For the text-containing cell, return its midpoint in [X, Y] coordinate format. 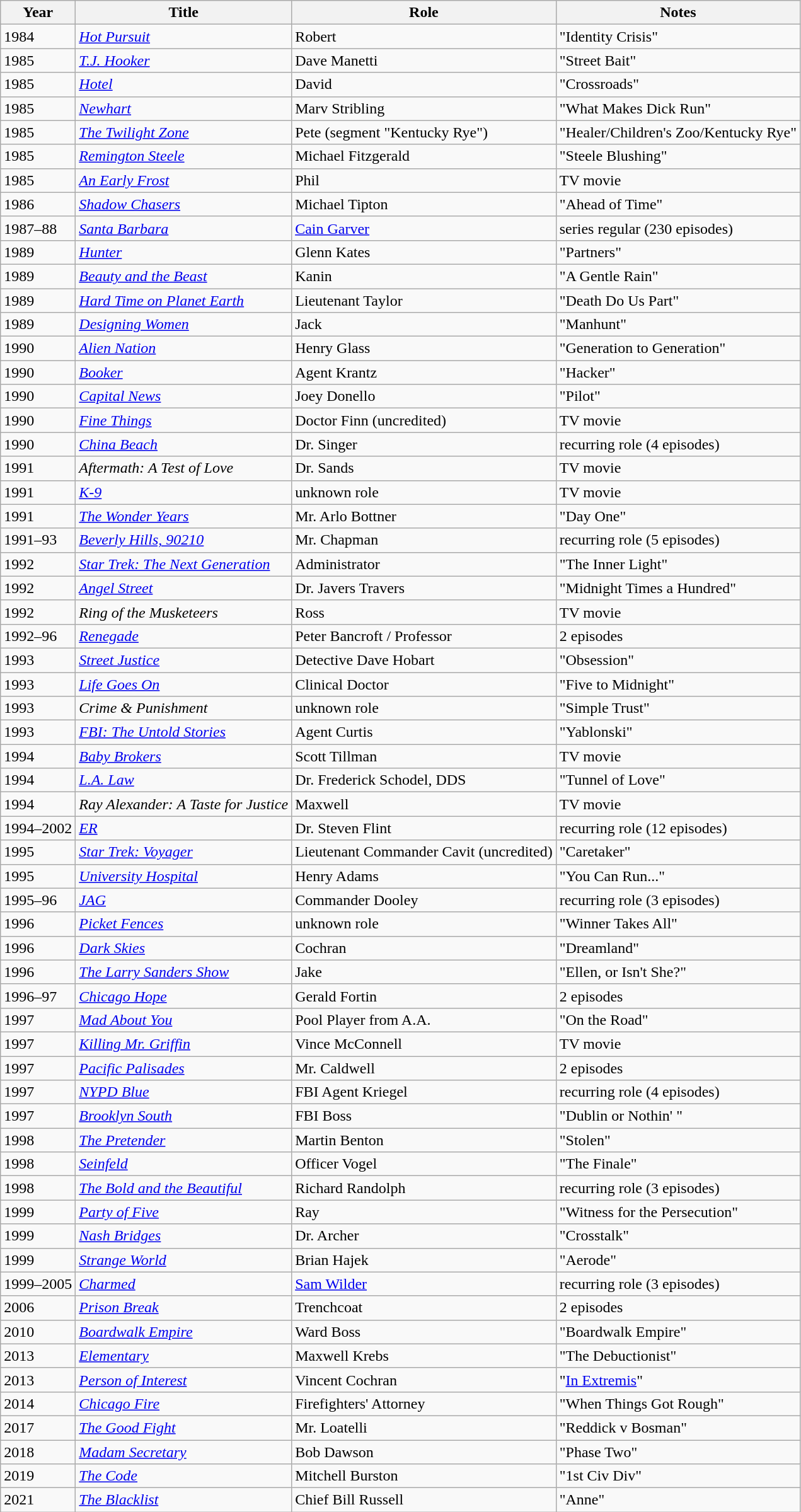
Officer Vogel [424, 1164]
"Partners" [678, 252]
"Five to Midnight" [678, 684]
recurring role (12 episodes) [678, 828]
"When Things Got Rough" [678, 1404]
Chief Bill Russell [424, 1500]
2010 [38, 1332]
Vincent Cochran [424, 1380]
The Code [184, 1476]
Dr. Archer [424, 1236]
"Obsession" [678, 660]
Pool Player from A.A. [424, 1020]
1991–93 [38, 540]
"A Gentle Rain" [678, 276]
Picket Fences [184, 924]
Beverly Hills, 90210 [184, 540]
Mad About You [184, 1020]
Nash Bridges [184, 1236]
Santa Barbara [184, 228]
Dr. Javers Travers [424, 588]
Henry Glass [424, 349]
FBI: The Untold Stories [184, 732]
Strange World [184, 1260]
Brian Hajek [424, 1260]
The Blacklist [184, 1500]
The Bold and the Beautiful [184, 1188]
L.A. Law [184, 780]
Designing Women [184, 325]
Role [424, 13]
K-9 [184, 492]
2017 [38, 1428]
"Healer/Children's Zoo/Kentucky Rye" [678, 132]
"Witness for the Persecution" [678, 1212]
2018 [38, 1451]
Glenn Kates [424, 252]
Lieutenant Commander Cavit (uncredited) [424, 852]
Vince McConnell [424, 1044]
"You Can Run..." [678, 876]
"Dreamland" [678, 948]
"On the Road" [678, 1020]
The Good Fight [184, 1428]
Doctor Finn (uncredited) [424, 420]
Dr. Frederick Schodel, DDS [424, 780]
The Larry Sanders Show [184, 972]
The Twilight Zone [184, 132]
Party of Five [184, 1212]
Marv Stribling [424, 108]
Ray Alexander: A Taste for Justice [184, 804]
Angel Street [184, 588]
Joey Donello [424, 396]
Dark Skies [184, 948]
Ring of the Musketeers [184, 612]
"What Makes Dick Run" [678, 108]
Pete (segment "Kentucky Rye") [424, 132]
Dr. Sands [424, 468]
"Simple Trust" [678, 708]
1986 [38, 204]
Chicago Hope [184, 996]
Kanin [424, 276]
Trenchcoat [424, 1308]
"Day One" [678, 516]
Ray [424, 1212]
Dave Manetti [424, 61]
Remington Steele [184, 156]
1987–88 [38, 228]
Maxwell [424, 804]
Year [38, 13]
Lieutenant Taylor [424, 301]
JAG [184, 900]
China Beach [184, 444]
2014 [38, 1404]
Mr. Arlo Bottner [424, 516]
Firefighters' Attorney [424, 1404]
Peter Bancroft / Professor [424, 636]
"Hacker" [678, 372]
Charmed [184, 1284]
Dr. Singer [424, 444]
Scott Tillman [424, 756]
"Dublin or Nothin' " [678, 1116]
Title [184, 13]
"Pilot" [678, 396]
"Winner Takes All" [678, 924]
"Ellen, or Isn't She?" [678, 972]
Michael Tipton [424, 204]
series regular (230 episodes) [678, 228]
1992–96 [38, 636]
"The Inner Light" [678, 564]
Agent Krantz [424, 372]
"Street Bait" [678, 61]
"Steele Blushing" [678, 156]
"1st Civ Div" [678, 1476]
"Phase Two" [678, 1451]
2019 [38, 1476]
Cain Garver [424, 228]
Boardwalk Empire [184, 1332]
Maxwell Krebs [424, 1356]
Martin Benton [424, 1140]
Renegade [184, 636]
"Midnight Times a Hundred" [678, 588]
Henry Adams [424, 876]
Notes [678, 13]
Star Trek: Voyager [184, 852]
Life Goes On [184, 684]
Street Justice [184, 660]
Commander Dooley [424, 900]
Gerald Fortin [424, 996]
"Caretaker" [678, 852]
Chicago Fire [184, 1404]
Beauty and the Beast [184, 276]
The Wonder Years [184, 516]
Hard Time on Planet Earth [184, 301]
"Crossroads" [678, 84]
"In Extremis" [678, 1380]
Person of Interest [184, 1380]
1995–96 [38, 900]
Agent Curtis [424, 732]
FBI Agent Kriegel [424, 1092]
Hunter [184, 252]
1999–2005 [38, 1284]
Mr. Loatelli [424, 1428]
"Reddick v Bosman" [678, 1428]
Star Trek: The Next Generation [184, 564]
"The Debuctionist" [678, 1356]
Mr. Caldwell [424, 1068]
T.J. Hooker [184, 61]
Aftermath: A Test of Love [184, 468]
"Crosstalk" [678, 1236]
Bob Dawson [424, 1451]
Capital News [184, 396]
1984 [38, 37]
Shadow Chasers [184, 204]
"Stolen" [678, 1140]
Robert [424, 37]
"Yablonski" [678, 732]
recurring role (5 episodes) [678, 540]
An Early Frost [184, 180]
Sam Wilder [424, 1284]
"Anne" [678, 1500]
Michael Fitzgerald [424, 156]
Booker [184, 372]
"Generation to Generation" [678, 349]
"Aerode" [678, 1260]
David [424, 84]
Baby Brokers [184, 756]
The Pretender [184, 1140]
Madam Secretary [184, 1451]
Jack [424, 325]
"Tunnel of Love" [678, 780]
"Manhunt" [678, 325]
"Identity Crisis" [678, 37]
Richard Randolph [424, 1188]
Killing Mr. Griffin [184, 1044]
Clinical Doctor [424, 684]
Alien Nation [184, 349]
FBI Boss [424, 1116]
Administrator [424, 564]
Detective Dave Hobart [424, 660]
Jake [424, 972]
Brooklyn South [184, 1116]
Phil [424, 180]
Ward Boss [424, 1332]
1994–2002 [38, 828]
Pacific Palisades [184, 1068]
Cochran [424, 948]
Seinfeld [184, 1164]
"Boardwalk Empire" [678, 1332]
Mr. Chapman [424, 540]
ER [184, 828]
"Death Do Us Part" [678, 301]
"The Finale" [678, 1164]
"Ahead of Time" [678, 204]
NYPD Blue [184, 1092]
Hotel [184, 84]
Dr. Steven Flint [424, 828]
Elementary [184, 1356]
Newhart [184, 108]
2021 [38, 1500]
Mitchell Burston [424, 1476]
University Hospital [184, 876]
Hot Pursuit [184, 37]
2006 [38, 1308]
1996–97 [38, 996]
Fine Things [184, 420]
Prison Break [184, 1308]
Crime & Punishment [184, 708]
Ross [424, 612]
